Provide the [X, Y] coordinate of the cell's center where the given text is located.  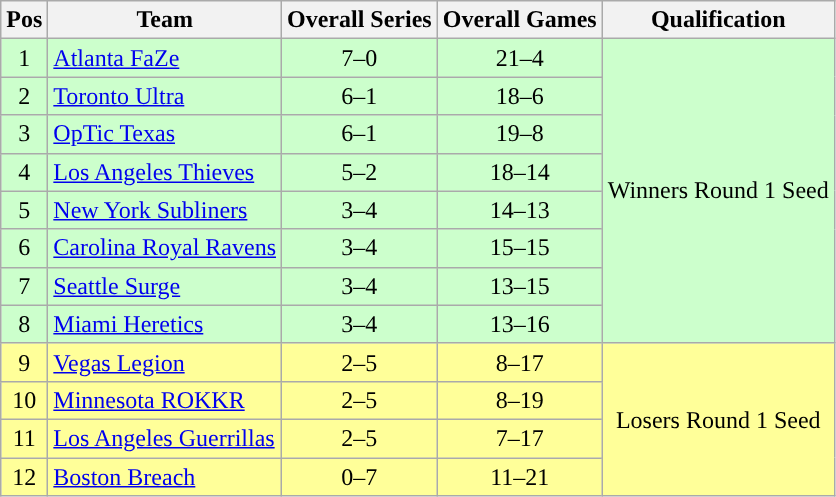
6 [24, 248]
21–4 [520, 58]
Vegas Legion [165, 362]
Overall Games [520, 20]
Pos [24, 20]
11–21 [520, 477]
Seattle Surge [165, 286]
Minnesota ROKKR [165, 400]
8–17 [520, 362]
Losers Round 1 Seed [718, 419]
8–19 [520, 400]
13–16 [520, 324]
3 [24, 134]
7–17 [520, 438]
Boston Breach [165, 477]
19–8 [520, 134]
9 [24, 362]
Los Angeles Guerrillas [165, 438]
OpTic Texas [165, 134]
New York Subliners [165, 210]
10 [24, 400]
15–15 [520, 248]
Los Angeles Thieves [165, 172]
4 [24, 172]
Overall Series [360, 20]
Qualification [718, 20]
7–0 [360, 58]
Winners Round 1 Seed [718, 191]
14–13 [520, 210]
Team [165, 20]
1 [24, 58]
0–7 [360, 477]
Miami Heretics [165, 324]
8 [24, 324]
Carolina Royal Ravens [165, 248]
18–14 [520, 172]
Toronto Ultra [165, 96]
18–6 [520, 96]
5 [24, 210]
2 [24, 96]
5–2 [360, 172]
11 [24, 438]
Atlanta FaZe [165, 58]
7 [24, 286]
13–15 [520, 286]
12 [24, 477]
